Return the [X, Y] coordinate for the center point of the cell that contains the specified text.  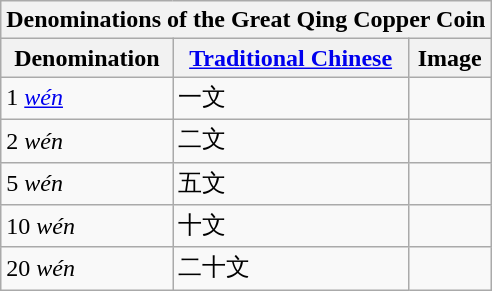
Traditional Chinese [290, 58]
Image [450, 58]
Denominations of the Great Qing Copper Coin [246, 20]
5 wén [87, 184]
Denomination [87, 58]
20 wén [87, 268]
一文 [290, 98]
1 wén [87, 98]
十文 [290, 226]
10 wén [87, 226]
二十文 [290, 268]
五文 [290, 184]
二文 [290, 140]
2 wén [87, 140]
